Return [X, Y] of the center of cell containing provided text 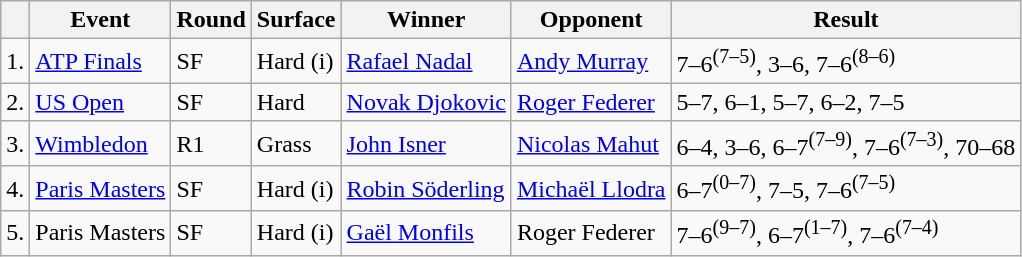
7–6(9–7), 6–7(1–7), 7–6(7–4) [846, 234]
Nicolas Mahut [591, 144]
6–7(0–7), 7–5, 7–6(7–5) [846, 188]
6–4, 3–6, 6–7(7–9), 7–6(7–3), 70–68 [846, 144]
ATP Finals [100, 62]
5. [16, 234]
4. [16, 188]
Wimbledon [100, 144]
Gaël Monfils [426, 234]
Hard [296, 102]
US Open [100, 102]
Round [211, 20]
Novak Djokovic [426, 102]
5–7, 6–1, 5–7, 6–2, 7–5 [846, 102]
Event [100, 20]
Result [846, 20]
Surface [296, 20]
Opponent [591, 20]
Andy Murray [591, 62]
Robin Söderling [426, 188]
2. [16, 102]
R1 [211, 144]
7–6(7–5), 3–6, 7–6(8–6) [846, 62]
1. [16, 62]
John Isner [426, 144]
3. [16, 144]
Winner [426, 20]
Rafael Nadal [426, 62]
Grass [296, 144]
Michaël Llodra [591, 188]
